Capture the cell that displays the provided text and extract its [x, y] central coordinate. 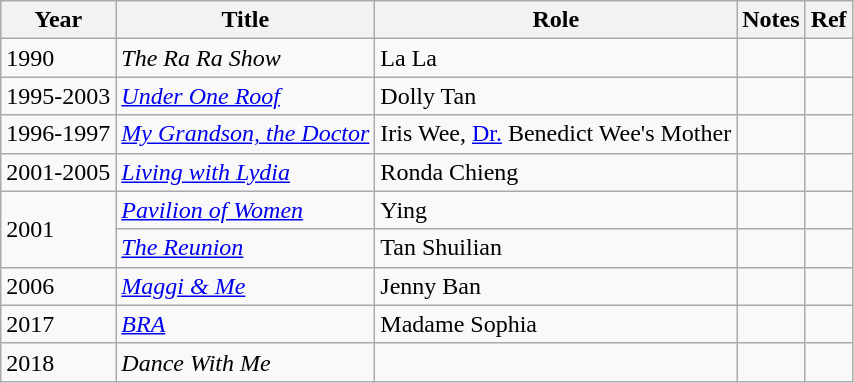
Tan Shuilian [556, 248]
2001-2005 [58, 172]
Dance With Me [246, 362]
Title [246, 20]
Role [556, 20]
1990 [58, 58]
Madame Sophia [556, 324]
BRA [246, 324]
1995-2003 [58, 96]
Ying [556, 210]
2006 [58, 286]
Pavilion of Women [246, 210]
La La [556, 58]
My Grandson, the Doctor [246, 134]
1996-1997 [58, 134]
Jenny Ban [556, 286]
2001 [58, 229]
The Ra Ra Show [246, 58]
2017 [58, 324]
Iris Wee, Dr. Benedict Wee's Mother [556, 134]
Under One Roof [246, 96]
Ronda Chieng [556, 172]
Notes [771, 20]
Dolly Tan [556, 96]
Year [58, 20]
Living with Lydia [246, 172]
Ref [828, 20]
Maggi & Me [246, 286]
2018 [58, 362]
The Reunion [246, 248]
